Locate the cell with the specified text and output its [X, Y] center coordinate. 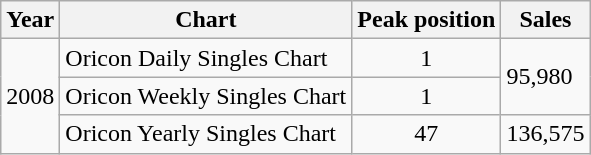
95,980 [546, 77]
2008 [30, 96]
Peak position [426, 20]
Oricon Yearly Singles Chart [206, 134]
47 [426, 134]
Oricon Weekly Singles Chart [206, 96]
Year [30, 20]
Sales [546, 20]
Chart [206, 20]
136,575 [546, 134]
Oricon Daily Singles Chart [206, 58]
